Provide the [x, y] coordinate of the cell's center where the given text is located.  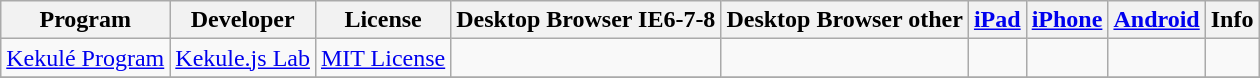
Desktop Browser other [845, 20]
MIT License [382, 58]
Desktop Browser IE6-7-8 [586, 20]
Kekulé Program [86, 58]
Program [86, 20]
Android [1156, 20]
License [382, 20]
Developer [243, 20]
Kekule.js Lab [243, 58]
iPhone [1067, 20]
Info [1232, 20]
iPad [997, 20]
